Pinpoint the cell where the given text exists, returning its [X, Y] midpoint coordinate. 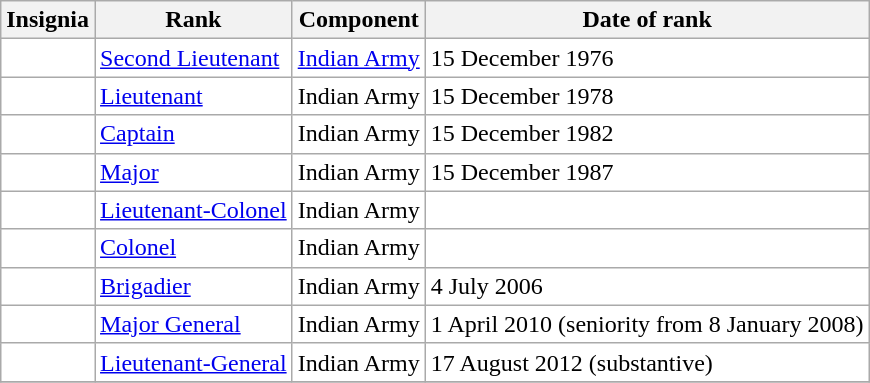
4 July 2006 [647, 286]
Lieutenant [194, 96]
Rank [194, 20]
Brigadier [194, 286]
Major [194, 172]
15 December 1982 [647, 134]
17 August 2012 (substantive) [647, 362]
Lieutenant-Colonel [194, 210]
Second Lieutenant [194, 58]
Colonel [194, 248]
Major General [194, 324]
15 December 1978 [647, 96]
1 April 2010 (seniority from 8 January 2008) [647, 324]
Insignia [48, 20]
15 December 1987 [647, 172]
Component [358, 20]
Date of rank [647, 20]
Lieutenant-General [194, 362]
15 December 1976 [647, 58]
Captain [194, 134]
